Provide the (X, Y) coordinate of the cell's center where the given text is located.  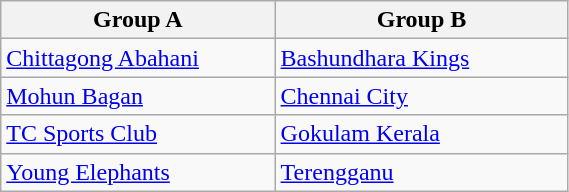
Gokulam Kerala (422, 134)
Group B (422, 20)
Chittagong Abahani (138, 58)
Young Elephants (138, 172)
TC Sports Club (138, 134)
Group A (138, 20)
Chennai City (422, 96)
Mohun Bagan (138, 96)
Bashundhara Kings (422, 58)
Terengganu (422, 172)
